Capture the cell that displays the provided text and extract its [X, Y] central coordinate. 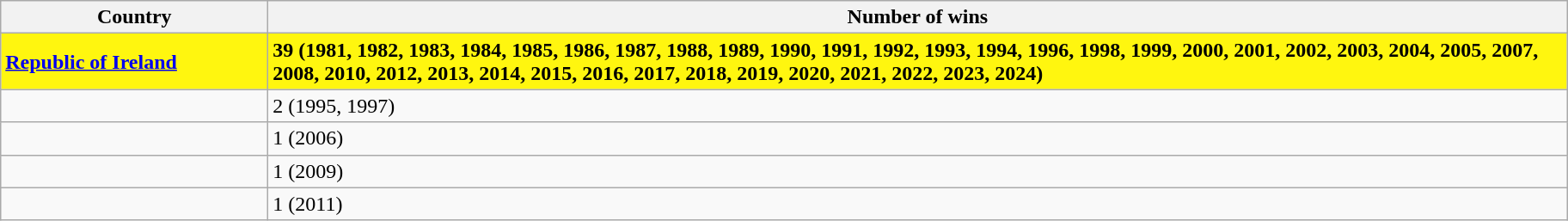
Republic of Ireland [134, 62]
1 (2006) [918, 138]
Number of wins [918, 17]
2 (1995, 1997) [918, 106]
Country [134, 17]
1 (2011) [918, 204]
1 (2009) [918, 171]
